Return the (X, Y) coordinate for the center point of the cell that contains the specified text.  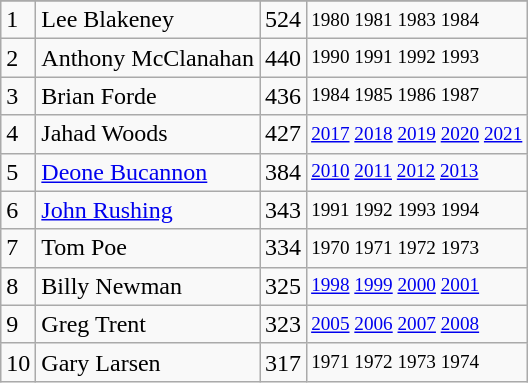
5 (18, 172)
1984 1985 1986 1987 (417, 96)
Lee Blakeney (148, 20)
2017 2018 2019 2020 2021 (417, 134)
Billy Newman (148, 286)
1998 1999 2000 2001 (417, 286)
8 (18, 286)
John Rushing (148, 210)
4 (18, 134)
427 (284, 134)
Gary Larsen (148, 362)
524 (284, 20)
440 (284, 58)
1970 1971 1972 1973 (417, 248)
1971 1972 1973 1974 (417, 362)
384 (284, 172)
Anthony McClanahan (148, 58)
Jahad Woods (148, 134)
3 (18, 96)
2005 2006 2007 2008 (417, 324)
6 (18, 210)
334 (284, 248)
1 (18, 20)
323 (284, 324)
1991 1992 1993 1994 (417, 210)
1980 1981 1983 1984 (417, 20)
343 (284, 210)
Tom Poe (148, 248)
Greg Trent (148, 324)
2010 2011 2012 2013 (417, 172)
Brian Forde (148, 96)
1990 1991 1992 1993 (417, 58)
10 (18, 362)
9 (18, 324)
325 (284, 286)
2 (18, 58)
7 (18, 248)
Deone Bucannon (148, 172)
436 (284, 96)
317 (284, 362)
